Search for the cell housing the specified text and yield its (x, y) center coordinate. 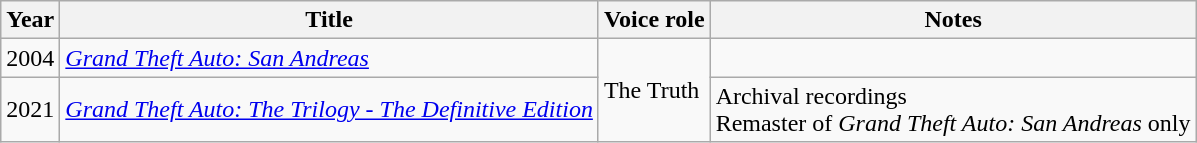
2004 (30, 58)
Voice role (654, 20)
Grand Theft Auto: San Andreas (330, 58)
Archival recordingsRemaster of Grand Theft Auto: San Andreas only (953, 110)
Year (30, 20)
The Truth (654, 90)
2021 (30, 110)
Grand Theft Auto: The Trilogy - The Definitive Edition (330, 110)
Notes (953, 20)
Title (330, 20)
